Scan for the cell matching the given text and deliver its [x, y] coordinate at center. 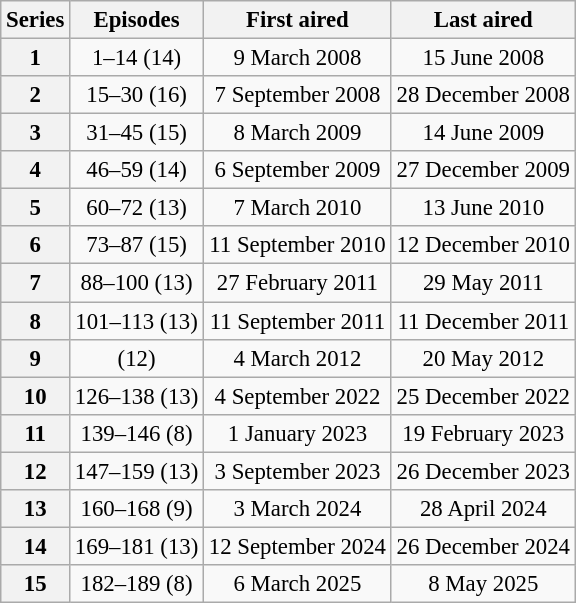
31–45 (15) [137, 133]
126–138 (13) [137, 396]
4 March 2012 [298, 358]
169–181 (13) [137, 546]
11 September 2010 [298, 245]
8 March 2009 [298, 133]
147–159 (13) [137, 471]
6 September 2009 [298, 170]
12 September 2024 [298, 546]
3 [36, 133]
6 [36, 245]
160–168 (9) [137, 509]
182–189 (8) [137, 584]
139–146 (8) [137, 433]
9 [36, 358]
6 March 2025 [298, 584]
15–30 (16) [137, 95]
2 [36, 95]
19 February 2023 [483, 433]
13 June 2010 [483, 208]
88–100 (13) [137, 283]
27 February 2011 [298, 283]
26 December 2024 [483, 546]
5 [36, 208]
Last aired [483, 20]
46–59 (14) [137, 170]
12 December 2010 [483, 245]
13 [36, 509]
Series [36, 20]
11 September 2011 [298, 321]
10 [36, 396]
3 March 2024 [298, 509]
1 January 2023 [298, 433]
26 December 2023 [483, 471]
28 December 2008 [483, 95]
27 December 2009 [483, 170]
12 [36, 471]
29 May 2011 [483, 283]
7 [36, 283]
Episodes [137, 20]
14 [36, 546]
3 September 2023 [298, 471]
First aired [298, 20]
14 June 2009 [483, 133]
20 May 2012 [483, 358]
1 [36, 58]
73–87 (15) [137, 245]
(12) [137, 358]
4 September 2022 [298, 396]
25 December 2022 [483, 396]
4 [36, 170]
7 March 2010 [298, 208]
11 December 2011 [483, 321]
28 April 2024 [483, 509]
15 June 2008 [483, 58]
9 March 2008 [298, 58]
8 [36, 321]
1–14 (14) [137, 58]
7 September 2008 [298, 95]
60–72 (13) [137, 208]
101–113 (13) [137, 321]
8 May 2025 [483, 584]
11 [36, 433]
15 [36, 584]
